Pinpoint the cell where the given text exists, returning its (x, y) midpoint coordinate. 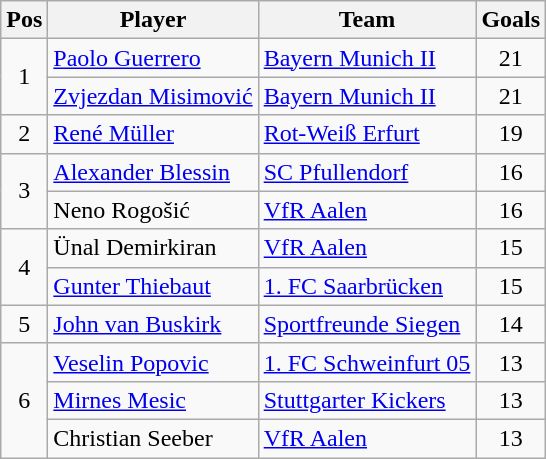
John van Buskirk (153, 324)
5 (24, 324)
Pos (24, 20)
19 (511, 134)
1. FC Saarbrücken (367, 286)
14 (511, 324)
Neno Rogošić (153, 210)
Christian Seeber (153, 438)
Rot-Weiß Erfurt (367, 134)
René Müller (153, 134)
Zvjezdan Misimović (153, 96)
Team (367, 20)
1. FC Schweinfurt 05 (367, 362)
Sportfreunde Siegen (367, 324)
3 (24, 191)
Gunter Thiebaut (153, 286)
2 (24, 134)
Player (153, 20)
Veselin Popovic (153, 362)
Alexander Blessin (153, 172)
Stuttgarter Kickers (367, 400)
4 (24, 267)
Goals (511, 20)
6 (24, 400)
SC Pfullendorf (367, 172)
Paolo Guerrero (153, 58)
1 (24, 77)
Mirnes Mesic (153, 400)
Ünal Demirkiran (153, 248)
